Determine the (X, Y) coordinate at the center of the cell enclosing the given text.  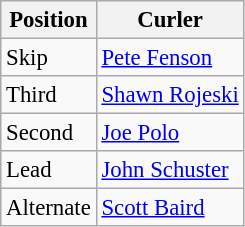
Second (48, 133)
Third (48, 95)
Alternate (48, 208)
Pete Fenson (170, 58)
Joe Polo (170, 133)
Curler (170, 20)
John Schuster (170, 170)
Skip (48, 58)
Scott Baird (170, 208)
Shawn Rojeski (170, 95)
Position (48, 20)
Lead (48, 170)
